Return the [x, y] coordinate for the center point of the cell that contains the specified text.  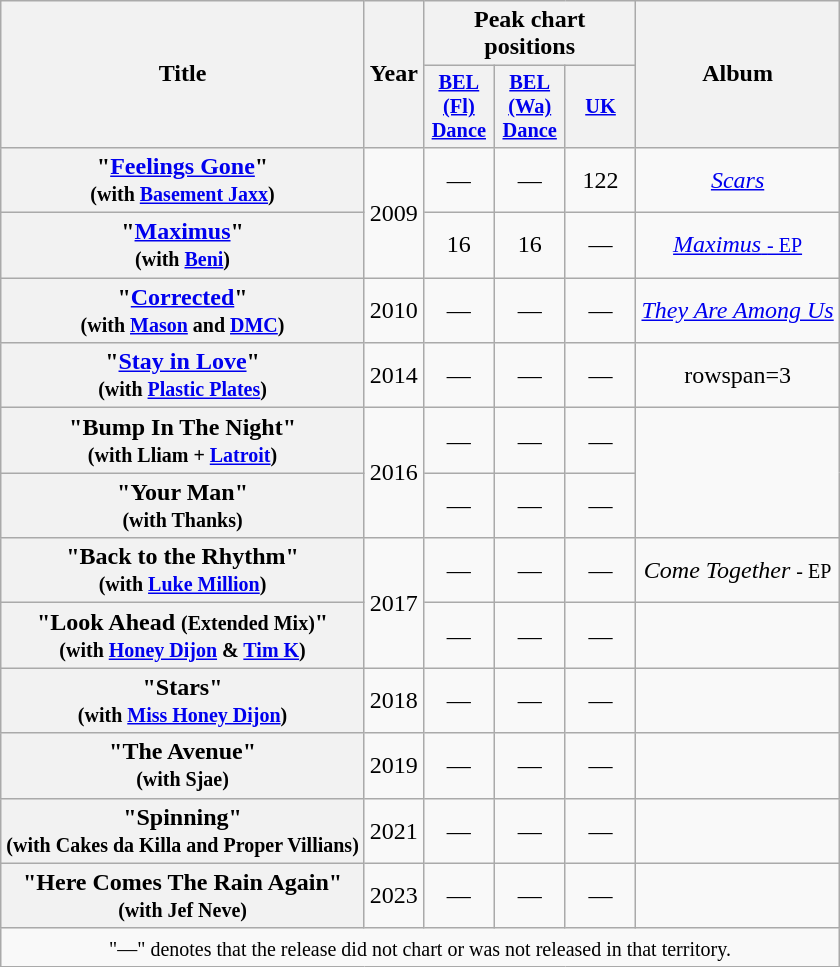
"Your Man"(with Thanks) [183, 506]
Title [183, 74]
UK [600, 107]
They Are Among Us [738, 310]
Peak chart positions [530, 34]
2021 [394, 830]
2019 [394, 766]
"Bump In The Night"(with Lliam + Latroit) [183, 440]
"Stars"(with Miss Honey Dijon) [183, 700]
"Look Ahead (Extended Mix)"(with Honey Dijon & Tim K) [183, 636]
"Here Comes The Rain Again"(with Jef Neve) [183, 896]
"Spinning"(with Cakes da Killa and Proper Villians) [183, 830]
2017 [394, 603]
2009 [394, 212]
"Maximus"(with Beni) [183, 246]
Scars [738, 180]
BEL(Wa)Dance [530, 107]
BEL(Fl)Dance [458, 107]
Album [738, 74]
2018 [394, 700]
Maximus - EP [738, 246]
"Stay in Love"(with Plastic Plates) [183, 376]
2014 [394, 376]
"Feelings Gone"(with Basement Jaxx) [183, 180]
Come Together - EP [738, 570]
122 [600, 180]
"Corrected"(with Mason and DMC) [183, 310]
"The Avenue"(with Sjae) [183, 766]
"Back to the Rhythm"(with Luke Million) [183, 570]
2023 [394, 896]
"—" denotes that the release did not chart or was not released in that territory. [420, 947]
rowspan=3 [738, 376]
2010 [394, 310]
Year [394, 74]
2016 [394, 473]
